Provide the (x, y) coordinate of the cell's center where the given text is located.  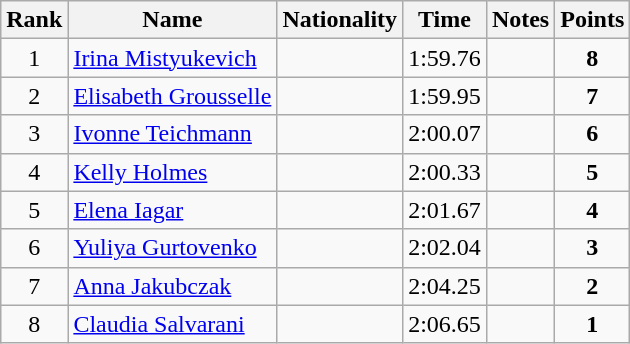
Name (172, 20)
2:00.07 (445, 134)
Rank (34, 20)
Ivonne Teichmann (172, 134)
1:59.76 (445, 58)
2:06.65 (445, 324)
2:01.67 (445, 210)
Kelly Holmes (172, 172)
2:02.04 (445, 248)
Elisabeth Grousselle (172, 96)
2:04.25 (445, 286)
Elena Iagar (172, 210)
Points (592, 20)
Anna Jakubczak (172, 286)
Claudia Salvarani (172, 324)
Yuliya Gurtovenko (172, 248)
Nationality (340, 20)
1:59.95 (445, 96)
Irina Mistyukevich (172, 58)
Time (445, 20)
2:00.33 (445, 172)
Notes (520, 20)
